Search for the cell housing the specified text and yield its [X, Y] center coordinate. 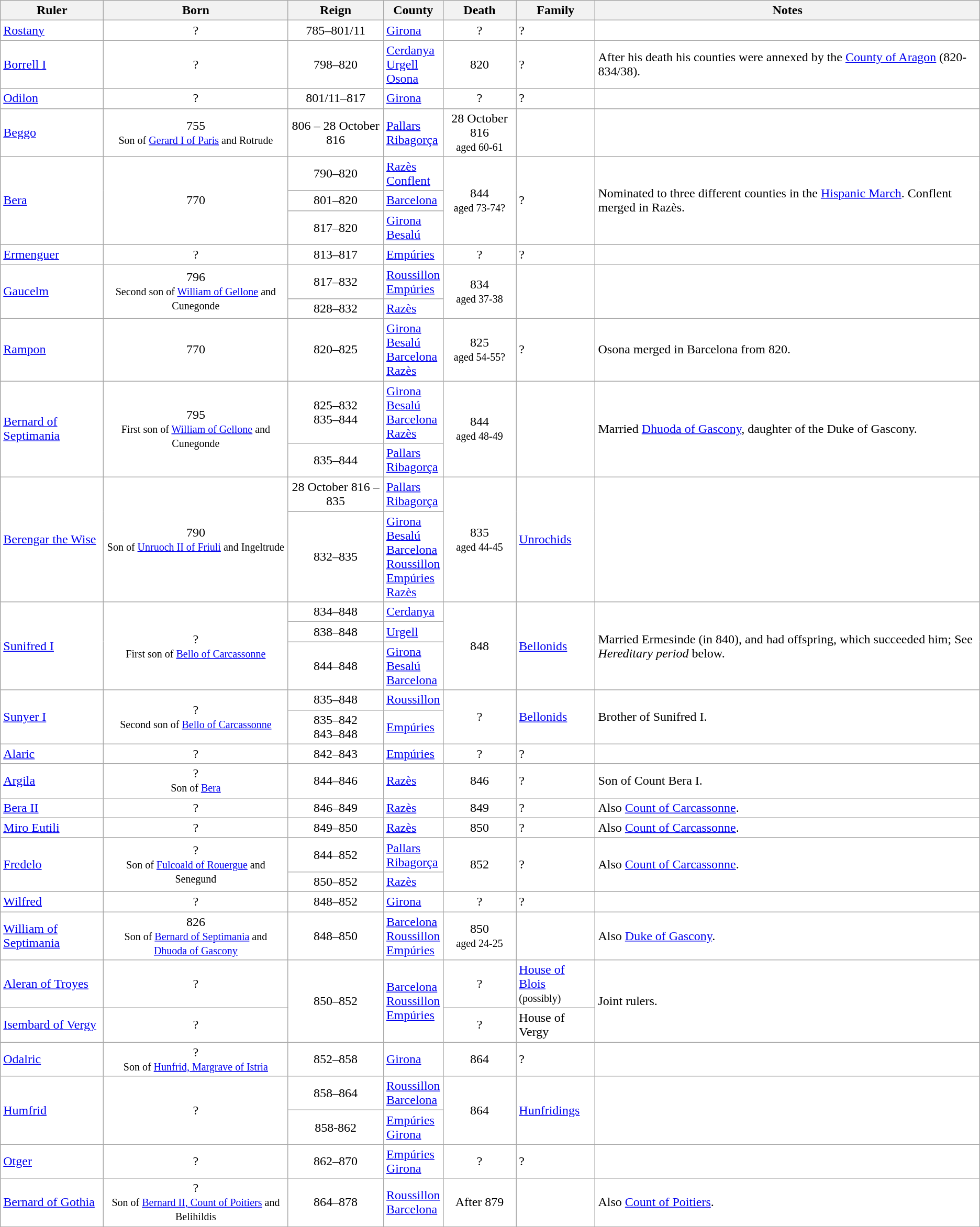
Miro Eutili [52, 828]
852 [480, 865]
28 October 816 – 835 [336, 494]
Argila [52, 781]
Family [556, 10]
Aleran of Troyes [52, 984]
Rostany [52, 30]
Bera II [52, 808]
Also Duke of Gascony. [787, 936]
Hunfridings [556, 1110]
RoussillonEmpúries [413, 282]
Married Dhuoda of Gascony, daughter of the Duke of Gascony. [787, 429]
844aged 73-74? [480, 200]
Gaucelm [52, 291]
GironaBesalúBarcelona [413, 666]
835–848 [336, 700]
813–817 [336, 254]
Unrochids [556, 540]
GironaBesalú [413, 227]
Urgell [413, 632]
848–852 [336, 901]
848–850 [336, 936]
Married Ermesinde (in 840), and had offspring, which succeeded him; See Hereditary period below. [787, 646]
Son of Count Bera I. [787, 781]
House of Vergy [556, 1025]
Sunyer I [52, 717]
806 – 28 October 816 [336, 132]
Wilfred [52, 901]
?Son of Bernard II, Count of Poitiers and Belihildis [196, 1202]
Humfrid [52, 1110]
801/11–817 [336, 98]
844–852 [336, 854]
862–870 [336, 1161]
Borrell I [52, 64]
CerdanyaUrgellOsona [413, 64]
838–848 [336, 632]
Ermenguer [52, 254]
Alaric [52, 754]
817–832 [336, 282]
Also Count of Poitiers. [787, 1202]
?Son of Hunfrid, Margrave of Istria [196, 1059]
858-862 [336, 1128]
Born [196, 10]
864–878 [336, 1202]
842–843 [336, 754]
835aged 44-45 [480, 540]
795First son of William of Gellone and Cunegonde [196, 429]
835–844 [336, 461]
Isembard of Vergy [52, 1025]
820–825 [336, 350]
844–846 [336, 781]
Bernard of Septimania [52, 429]
?Son of Fulcoald of Rouergue and Senegund [196, 865]
House of Blois(possibly) [556, 984]
820 [480, 64]
846–849 [336, 808]
835–842843–848 [336, 727]
Ruler [52, 10]
Bernard of Gothia [52, 1202]
?First son of Bello of Carcassonne [196, 646]
801–820 [336, 200]
825aged 54-55? [480, 350]
828–832 [336, 308]
28 October 816aged 60-61 [480, 132]
Rampon [52, 350]
785–801/11 [336, 30]
796Second son of William of Gellone and Cunegonde [196, 291]
Beggo [52, 132]
?Second son of Bello of Carcassonne [196, 717]
848 [480, 646]
850aged 24-25 [480, 936]
Roussillon [413, 700]
825–832835–844 [336, 412]
?Son of Bera [196, 781]
Barcelona [413, 200]
817–820 [336, 227]
RazèsConflent [413, 174]
Odalric [52, 1059]
834–848 [336, 612]
Bera [52, 200]
852–858 [336, 1059]
846 [480, 781]
Reign [336, 10]
755Son of Gerard I of Paris and Rotrude [196, 132]
Cerdanya [413, 612]
William of Septimania [52, 936]
Sunifred I [52, 646]
849–850 [336, 828]
790Son of Unruoch II of Friuli and Ingeltrude [196, 540]
834aged 37-38 [480, 291]
County [413, 10]
Nominated to three different counties in the Hispanic March. Conflent merged in Razès. [787, 200]
850 [480, 828]
Death [480, 10]
Notes [787, 10]
After 879 [480, 1202]
Otger [52, 1161]
849 [480, 808]
844aged 48-49 [480, 429]
844–848 [336, 666]
GironaBesalúBarcelonaRoussillonEmpúriesRazès [413, 557]
790–820 [336, 174]
Odilon [52, 98]
798–820 [336, 64]
858–864 [336, 1093]
Joint rulers. [787, 1001]
Fredelo [52, 865]
826Son of Bernard of Septimania and Dhuoda of Gascony [196, 936]
Brother of Sunifred I. [787, 717]
Osona merged in Barcelona from 820. [787, 350]
Berengar the Wise [52, 540]
After his death his counties were annexed by the County of Aragon (820-834/38). [787, 64]
832–835 [336, 557]
